For the text-containing cell, return its midpoint in (x, y) coordinate format. 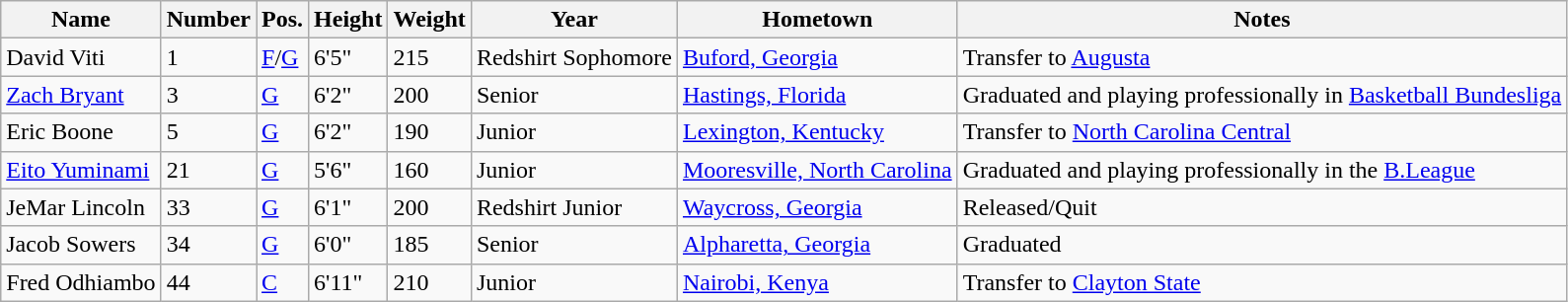
Transfer to Augusta (1262, 57)
44 (208, 282)
Hastings, Florida (817, 95)
160 (429, 170)
Nairobi, Kenya (817, 282)
C (282, 282)
6'1" (348, 207)
5'6" (348, 170)
JeMar Lincoln (81, 207)
215 (429, 57)
6'11" (348, 282)
Hometown (817, 20)
Buford, Georgia (817, 57)
Lexington, Kentucky (817, 132)
5 (208, 132)
Redshirt Junior (574, 207)
Eric Boone (81, 132)
33 (208, 207)
Number (208, 20)
Graduated (1262, 245)
Waycross, Georgia (817, 207)
Alpharetta, Georgia (817, 245)
190 (429, 132)
Redshirt Sophomore (574, 57)
Transfer to North Carolina Central (1262, 132)
Zach Bryant (81, 95)
6'5" (348, 57)
David Viti (81, 57)
Jacob Sowers (81, 245)
Transfer to Clayton State (1262, 282)
1 (208, 57)
Name (81, 20)
21 (208, 170)
34 (208, 245)
185 (429, 245)
3 (208, 95)
Pos. (282, 20)
Height (348, 20)
Released/Quit (1262, 207)
Weight (429, 20)
Mooresville, North Carolina (817, 170)
Graduated and playing professionally in the B.League (1262, 170)
6'0" (348, 245)
Graduated and playing professionally in Basketball Bundesliga (1262, 95)
F/G (282, 57)
Year (574, 20)
Fred Odhiambo (81, 282)
Eito Yuminami (81, 170)
Notes (1262, 20)
210 (429, 282)
